Capture the cell that displays the provided text and extract its (X, Y) central coordinate. 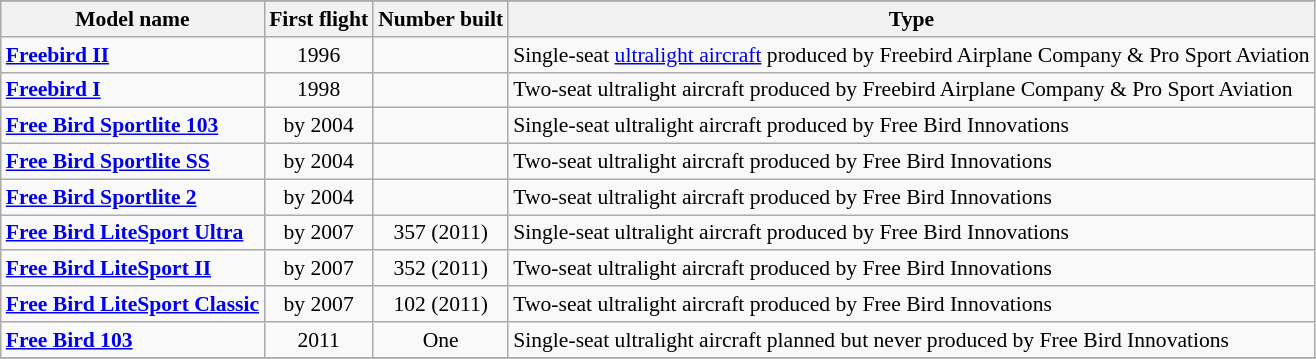
Freebird II (132, 55)
Free Bird LiteSport II (132, 269)
Freebird I (132, 90)
Type (911, 19)
Free Bird Sportlite 2 (132, 197)
352 (2011) (440, 269)
Single-seat ultralight aircraft produced by Freebird Airplane Company & Pro Sport Aviation (911, 55)
1998 (318, 90)
One (440, 340)
Free Bird Sportlite 103 (132, 126)
Number built (440, 19)
First flight (318, 19)
2011 (318, 340)
102 (2011) (440, 304)
Two-seat ultralight aircraft produced by Freebird Airplane Company & Pro Sport Aviation (911, 90)
Free Bird 103 (132, 340)
Free Bird Sportlite SS (132, 162)
Free Bird LiteSport Classic (132, 304)
357 (2011) (440, 233)
1996 (318, 55)
Model name (132, 19)
Single-seat ultralight aircraft planned but never produced by Free Bird Innovations (911, 340)
Free Bird LiteSport Ultra (132, 233)
